Scan for the cell matching the given text and deliver its [x, y] coordinate at center. 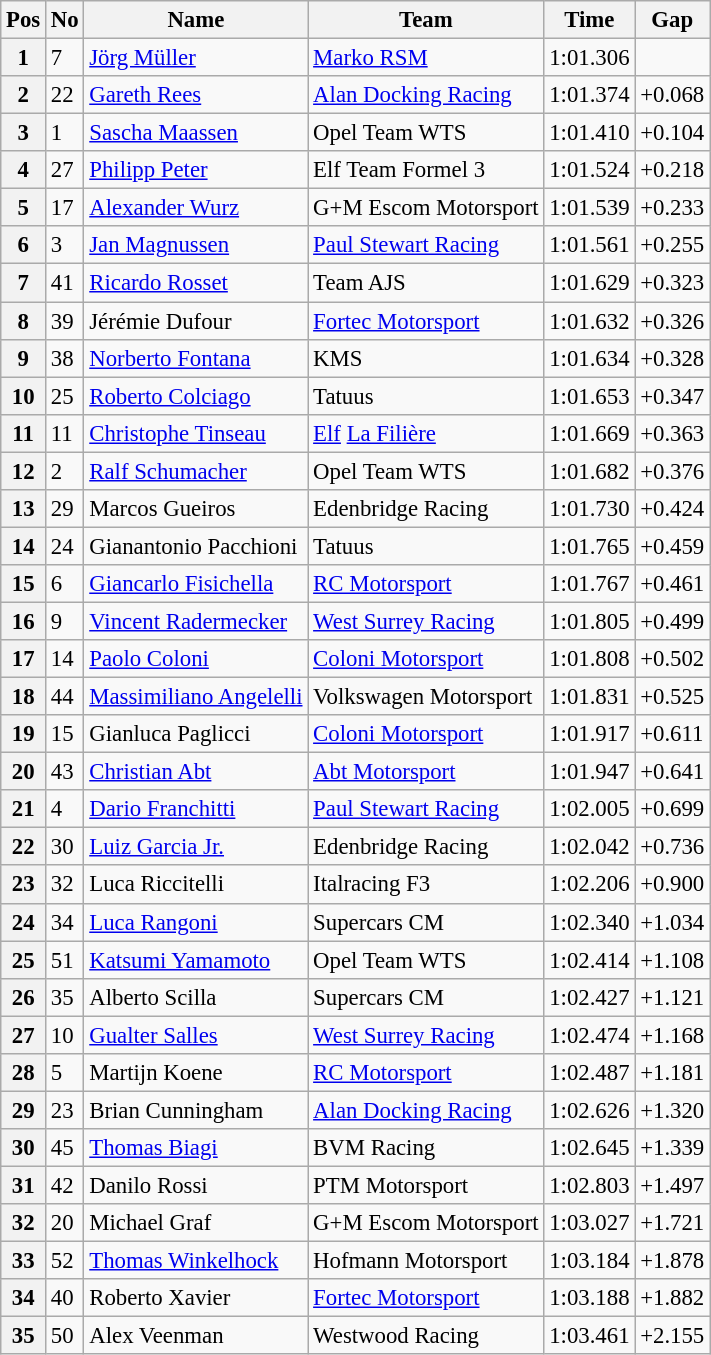
1:03.461 [590, 1336]
1:02.474 [590, 1035]
Roberto Xavier [196, 1298]
8 [24, 321]
Katsumi Yamamoto [196, 960]
1:01.669 [590, 433]
31 [24, 1185]
Name [196, 20]
1:01.632 [590, 321]
1:01.634 [590, 358]
1:01.682 [590, 471]
+1.108 [672, 960]
Paolo Coloni [196, 659]
KMS [426, 358]
1:02.803 [590, 1185]
44 [65, 697]
39 [65, 321]
Martijn Koene [196, 1073]
+1.878 [672, 1261]
Ricardo Rosset [196, 283]
Alberto Scilla [196, 997]
+0.233 [672, 208]
40 [65, 1298]
18 [24, 697]
+1.721 [672, 1223]
1:01.805 [590, 621]
1:02.042 [590, 847]
1:02.645 [590, 1148]
13 [24, 509]
1:02.206 [590, 885]
41 [65, 283]
Hofmann Motorsport [426, 1261]
Ralf Schumacher [196, 471]
1:01.524 [590, 170]
+0.424 [672, 509]
+0.900 [672, 885]
Thomas Winkelhock [196, 1261]
Gap [672, 20]
21 [24, 809]
+0.611 [672, 734]
1:02.005 [590, 809]
51 [65, 960]
1:01.765 [590, 546]
Sascha Maassen [196, 133]
28 [24, 1073]
Danilo Rossi [196, 1185]
Team AJS [426, 283]
Gianluca Paglicci [196, 734]
+0.502 [672, 659]
Volkswagen Motorsport [426, 697]
42 [65, 1185]
1:01.561 [590, 245]
Jörg Müller [196, 58]
Christian Abt [196, 772]
Gianantonio Pacchioni [196, 546]
1:01.539 [590, 208]
+0.328 [672, 358]
+1.339 [672, 1148]
Team [426, 20]
1:01.374 [590, 95]
1:02.427 [590, 997]
45 [65, 1148]
1:03.188 [590, 1298]
1:02.340 [590, 922]
+0.068 [672, 95]
1:01.629 [590, 283]
Gualter Salles [196, 1035]
+0.461 [672, 584]
Christophe Tinseau [196, 433]
+1.320 [672, 1110]
1:01.306 [590, 58]
+0.699 [672, 809]
Norberto Fontana [196, 358]
+0.104 [672, 133]
1:01.653 [590, 396]
Luca Riccitelli [196, 885]
1:01.808 [590, 659]
+1.168 [672, 1035]
1:02.487 [590, 1073]
12 [24, 471]
1:01.831 [590, 697]
+0.363 [672, 433]
Time [590, 20]
+0.218 [672, 170]
+0.255 [672, 245]
38 [65, 358]
Elf Team Formel 3 [426, 170]
+0.525 [672, 697]
+0.323 [672, 283]
Dario Franchitti [196, 809]
26 [24, 997]
Luca Rangoni [196, 922]
Jan Magnussen [196, 245]
Marko RSM [426, 58]
Alexander Wurz [196, 208]
Giancarlo Fisichella [196, 584]
+0.641 [672, 772]
1:02.414 [590, 960]
Philipp Peter [196, 170]
Italracing F3 [426, 885]
+1.882 [672, 1298]
1:01.917 [590, 734]
1:01.410 [590, 133]
Gareth Rees [196, 95]
Alex Veenman [196, 1336]
Elf La Filière [426, 433]
+0.347 [672, 396]
43 [65, 772]
Michael Graf [196, 1223]
+1.497 [672, 1185]
Thomas Biagi [196, 1148]
19 [24, 734]
+2.155 [672, 1336]
Abt Motorsport [426, 772]
Roberto Colciago [196, 396]
+0.499 [672, 621]
+1.121 [672, 997]
BVM Racing [426, 1148]
Luiz Garcia Jr. [196, 847]
Brian Cunningham [196, 1110]
1:03.184 [590, 1261]
1:01.767 [590, 584]
Westwood Racing [426, 1336]
PTM Motorsport [426, 1185]
+1.034 [672, 922]
33 [24, 1261]
+0.736 [672, 847]
No [65, 20]
50 [65, 1336]
+0.459 [672, 546]
Jérémie Dufour [196, 321]
1:01.947 [590, 772]
+1.181 [672, 1073]
Marcos Gueiros [196, 509]
+0.376 [672, 471]
+0.326 [672, 321]
16 [24, 621]
Pos [24, 20]
52 [65, 1261]
Vincent Radermecker [196, 621]
1:03.027 [590, 1223]
1:02.626 [590, 1110]
Massimiliano Angelelli [196, 697]
1:01.730 [590, 509]
